Extract the [X, Y] coordinate from the center of the cell holding the provided text.  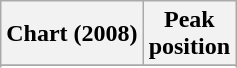
Peakposition [189, 34]
Chart (2008) [72, 34]
